Return [x, y] of the center of cell containing provided text 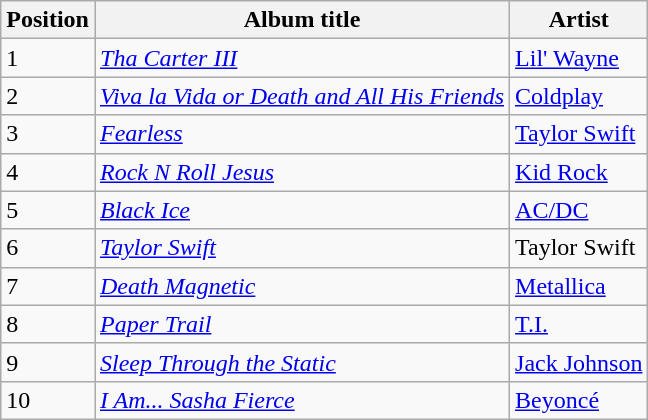
Black Ice [302, 210]
Death Magnetic [302, 286]
7 [48, 286]
Artist [579, 20]
Rock N Roll Jesus [302, 172]
I Am... Sasha Fierce [302, 400]
T.I. [579, 324]
Beyoncé [579, 400]
AC/DC [579, 210]
6 [48, 248]
Fearless [302, 134]
Tha Carter III [302, 58]
9 [48, 362]
1 [48, 58]
Coldplay [579, 96]
5 [48, 210]
Metallica [579, 286]
4 [48, 172]
3 [48, 134]
Paper Trail [302, 324]
Kid Rock [579, 172]
Album title [302, 20]
Jack Johnson [579, 362]
8 [48, 324]
Lil' Wayne [579, 58]
Sleep Through the Static [302, 362]
10 [48, 400]
2 [48, 96]
Viva la Vida or Death and All His Friends [302, 96]
Position [48, 20]
